Find where the given text appears and provide that cell's center as (x, y) coordinate. 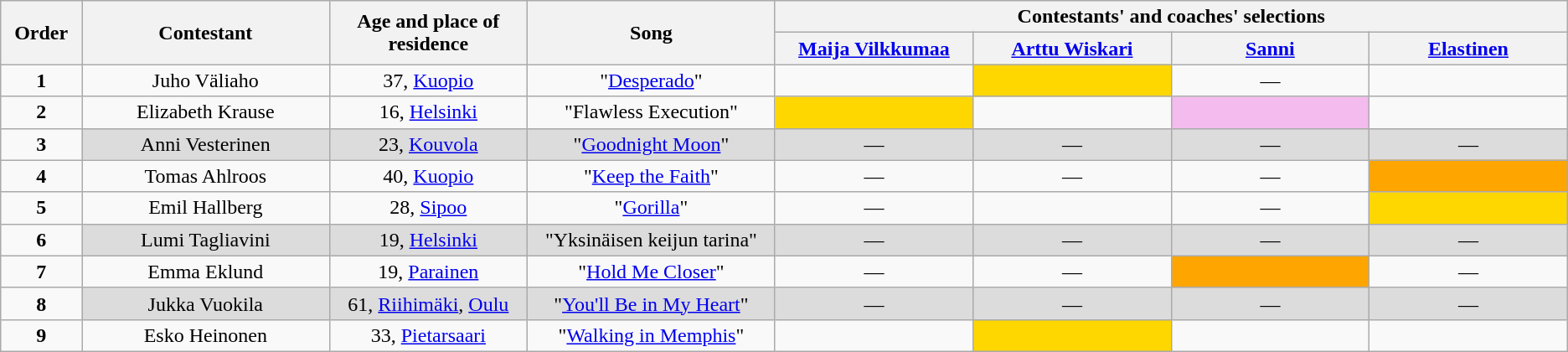
Song (652, 33)
"Yksinäisen keijun tarina" (652, 240)
23, Kouvola (428, 144)
Arttu Wiskari (1072, 49)
Juho Väliaho (206, 80)
Contestant (206, 33)
8 (42, 303)
3 (42, 144)
Order (42, 33)
"Flawless Execution" (652, 112)
Maija Vilkkumaa (874, 49)
Contestants' and coaches' selections (1171, 17)
"Keep the Faith" (652, 176)
Anni Vesterinen (206, 144)
Esko Heinonen (206, 335)
"Desperado" (652, 80)
40, Kuopio (428, 176)
19, Helsinki (428, 240)
19, Parainen (428, 272)
"Goodnight Moon" (652, 144)
4 (42, 176)
Jukka Vuokila (206, 303)
37, Kuopio (428, 80)
1 (42, 80)
Emil Hallberg (206, 208)
Emma Eklund (206, 272)
"Hold Me Closer" (652, 272)
61, Riihimäki, Oulu (428, 303)
7 (42, 272)
Age and place of residence (428, 33)
"Walking in Memphis" (652, 335)
Tomas Ahlroos (206, 176)
Elastinen (1469, 49)
9 (42, 335)
"You'll Be in My Heart" (652, 303)
5 (42, 208)
16, Helsinki (428, 112)
"Gorilla" (652, 208)
33, Pietarsaari (428, 335)
28, Sipoo (428, 208)
Elizabeth Krause (206, 112)
Sanni (1270, 49)
2 (42, 112)
6 (42, 240)
Lumi Tagliavini (206, 240)
